Return the [X, Y] coordinate for the center point of the cell that contains the specified text.  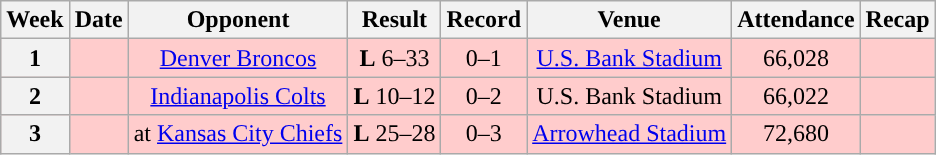
L 10–12 [394, 96]
Result [394, 20]
1 [35, 58]
Recap [898, 20]
0–3 [484, 134]
0–1 [484, 58]
3 [35, 134]
Date [98, 20]
Denver Broncos [238, 58]
Indianapolis Colts [238, 96]
L 6–33 [394, 58]
Week [35, 20]
Venue [630, 20]
66,022 [796, 96]
Opponent [238, 20]
2 [35, 96]
Arrowhead Stadium [630, 134]
Record [484, 20]
72,680 [796, 134]
Attendance [796, 20]
at Kansas City Chiefs [238, 134]
L 25–28 [394, 134]
66,028 [796, 58]
0–2 [484, 96]
